For the text-containing cell, return its midpoint in [x, y] coordinate format. 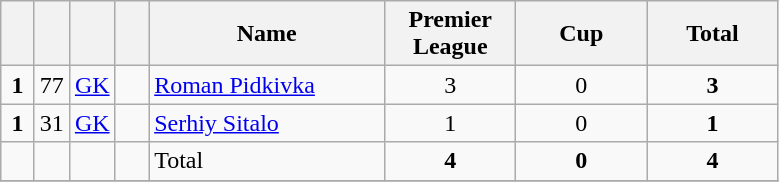
Serhiy Sitalo [267, 123]
31 [52, 123]
Premier League [450, 34]
Roman Pidkivka [267, 85]
77 [52, 85]
Cup [582, 34]
Name [267, 34]
